Scan for the cell matching the given text and deliver its (x, y) coordinate at center. 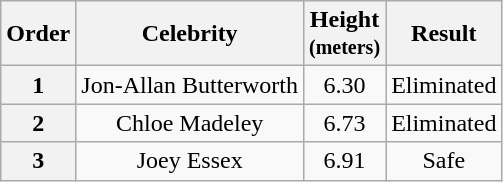
6.30 (344, 85)
6.91 (344, 161)
Result (444, 34)
Safe (444, 161)
Chloe Madeley (190, 123)
Height(meters) (344, 34)
Joey Essex (190, 161)
Order (38, 34)
2 (38, 123)
Jon-Allan Butterworth (190, 85)
3 (38, 161)
1 (38, 85)
6.73 (344, 123)
Celebrity (190, 34)
